Find where the given text appears and provide that cell's center as (X, Y) coordinate. 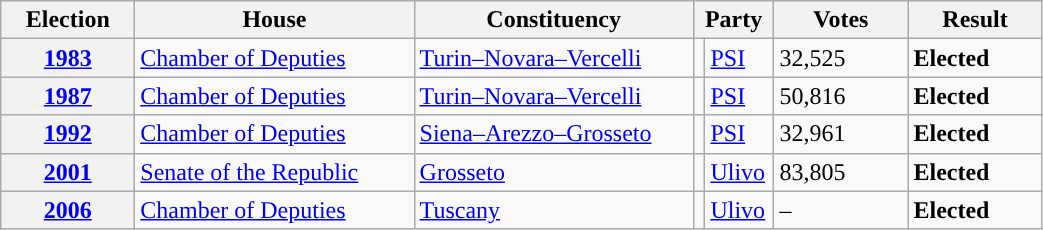
Tuscany (554, 210)
2006 (68, 210)
Votes (841, 20)
House (274, 20)
Party (734, 20)
1987 (68, 96)
Result (975, 20)
83,805 (841, 172)
Grosseto (554, 172)
Siena–Arezzo–Grosseto (554, 134)
32,961 (841, 134)
2001 (68, 172)
50,816 (841, 96)
Senate of the Republic (274, 172)
1983 (68, 58)
1992 (68, 134)
32,525 (841, 58)
– (841, 210)
Constituency (554, 20)
Election (68, 20)
